Search for the cell housing the specified text and yield its [X, Y] center coordinate. 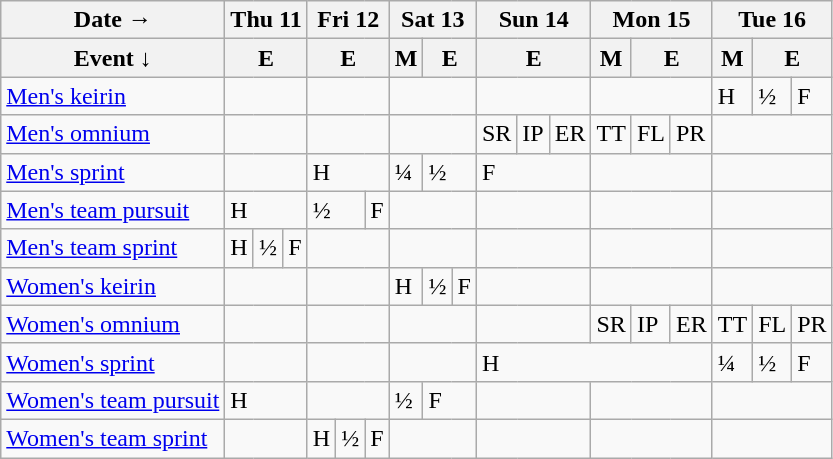
Fri 12 [348, 20]
Women's team pursuit [113, 400]
Men's sprint [113, 172]
Tue 16 [772, 20]
Men's keirin [113, 96]
Women's team sprint [113, 438]
Women's keirin [113, 286]
Men's team sprint [113, 248]
Men's team pursuit [113, 210]
Women's omnium [113, 324]
Mon 15 [652, 20]
Men's omnium [113, 134]
Sat 13 [432, 20]
Sun 14 [534, 20]
Date → [113, 20]
Thu 11 [266, 20]
Women's sprint [113, 362]
Event ↓ [113, 58]
